Return (x, y) of the center of cell containing provided text 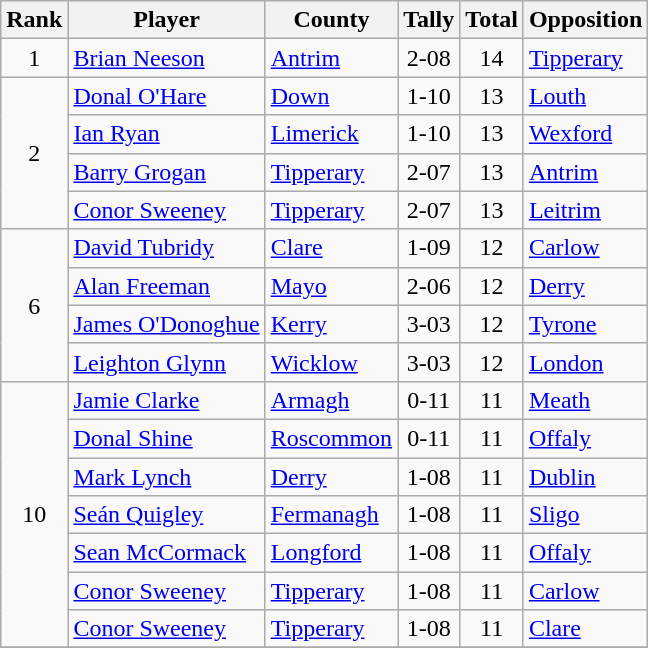
Leitrim (585, 210)
Jamie Clarke (166, 400)
Donal Shine (166, 438)
Down (331, 96)
Meath (585, 400)
Donal O'Hare (166, 96)
Dublin (585, 477)
Louth (585, 96)
Rank (34, 20)
Sean McCormack (166, 553)
Alan Freeman (166, 286)
Wexford (585, 134)
Seán Quigley (166, 515)
Opposition (585, 20)
Sligo (585, 515)
Fermanagh (331, 515)
6 (34, 305)
London (585, 362)
10 (34, 514)
2-08 (429, 58)
Barry Grogan (166, 172)
2-06 (429, 286)
David Tubridy (166, 248)
Mark Lynch (166, 477)
Total (492, 20)
Tyrone (585, 324)
Mayo (331, 286)
James O'Donoghue (166, 324)
Limerick (331, 134)
County (331, 20)
Ian Ryan (166, 134)
1 (34, 58)
2 (34, 153)
Player (166, 20)
Armagh (331, 400)
1-09 (429, 248)
Tally (429, 20)
Wicklow (331, 362)
Roscommon (331, 438)
Brian Neeson (166, 58)
Leighton Glynn (166, 362)
Longford (331, 553)
14 (492, 58)
Kerry (331, 324)
